For the text-containing cell, return its midpoint in (x, y) coordinate format. 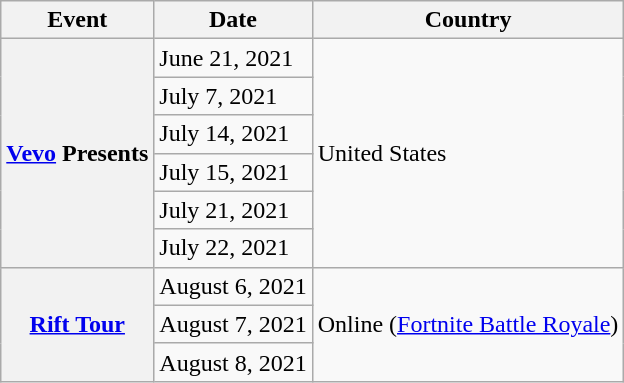
July 21, 2021 (233, 210)
Event (78, 20)
August 6, 2021 (233, 286)
August 7, 2021 (233, 324)
United States (468, 153)
Online (Fortnite Battle Royale) (468, 324)
July 7, 2021 (233, 96)
Date (233, 20)
August 8, 2021 (233, 362)
July 14, 2021 (233, 134)
June 21, 2021 (233, 58)
July 22, 2021 (233, 248)
July 15, 2021 (233, 172)
Rift Tour (78, 324)
Vevo Presents (78, 153)
Country (468, 20)
